Find where the given text appears and provide that cell's center as [X, Y] coordinate. 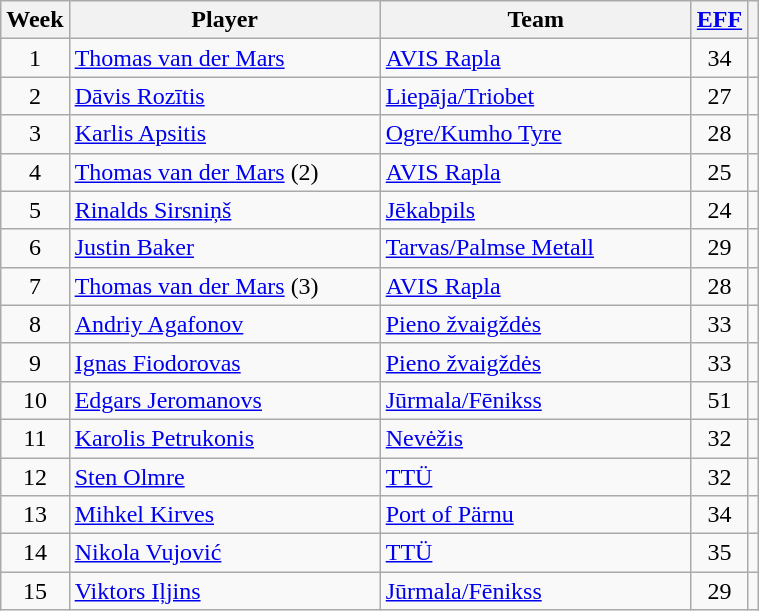
13 [35, 515]
Tarvas/Palmse Metall [536, 248]
EFF [719, 20]
Justin Baker [224, 248]
51 [719, 400]
Player [224, 20]
25 [719, 172]
10 [35, 400]
2 [35, 96]
Ogre/Kumho Tyre [536, 134]
35 [719, 553]
1 [35, 58]
Liepāja/Triobet [536, 96]
Team [536, 20]
Edgars Jeromanovs [224, 400]
14 [35, 553]
Rinalds Sirsniņš [224, 210]
Andriy Agafonov [224, 324]
24 [719, 210]
Thomas van der Mars (3) [224, 286]
Sten Olmre [224, 477]
15 [35, 591]
Mihkel Kirves [224, 515]
Thomas van der Mars [224, 58]
5 [35, 210]
Port of Pärnu [536, 515]
7 [35, 286]
6 [35, 248]
Dāvis Rozītis [224, 96]
3 [35, 134]
4 [35, 172]
Nevėžis [536, 438]
Ignas Fiodorovas [224, 362]
12 [35, 477]
Jēkabpils [536, 210]
27 [719, 96]
11 [35, 438]
9 [35, 362]
Thomas van der Mars (2) [224, 172]
Karlis Apsitis [224, 134]
Viktors Iļjins [224, 591]
8 [35, 324]
Week [35, 20]
Nikola Vujović [224, 553]
Karolis Petrukonis [224, 438]
